Pinpoint the cell where the given text exists, returning its (x, y) midpoint coordinate. 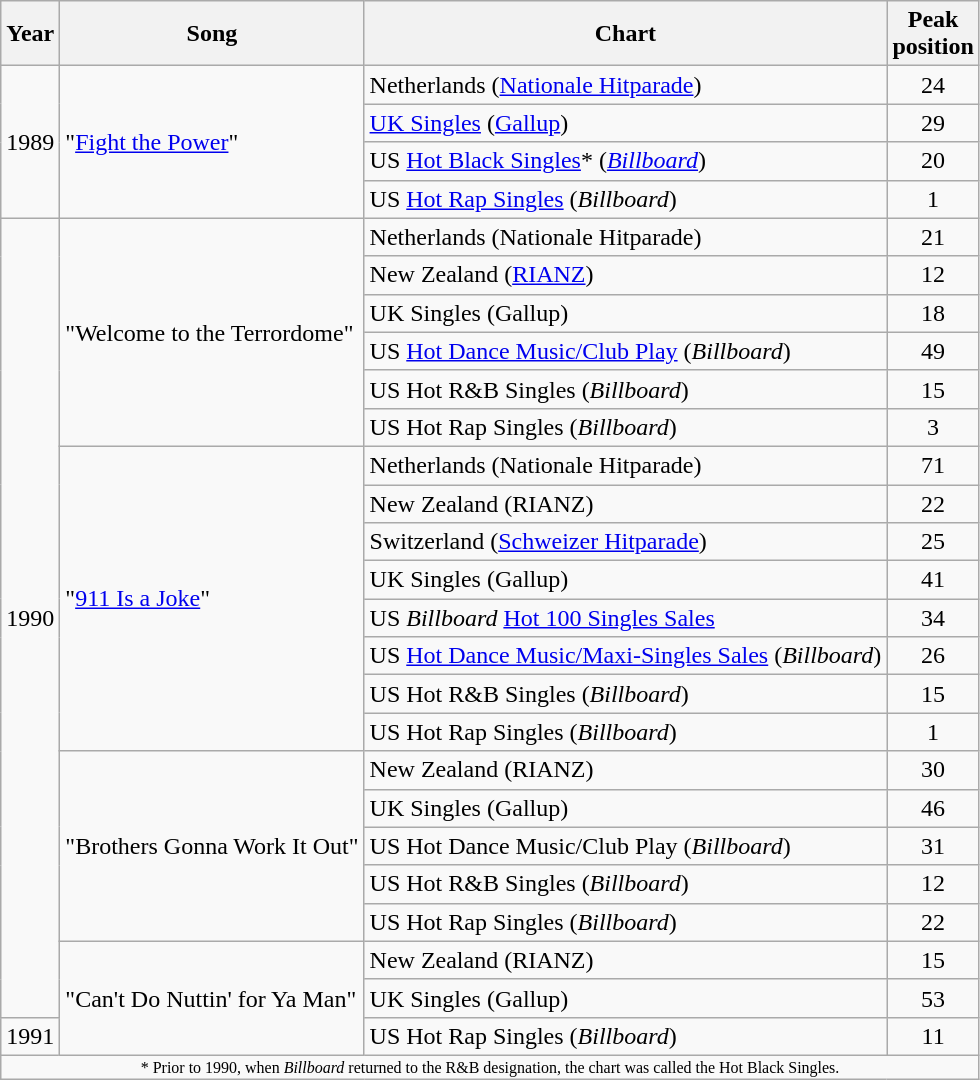
26 (933, 656)
US Hot Dance Music/Maxi-Singles Sales (Billboard) (626, 656)
US Hot Black Singles* (Billboard) (626, 161)
31 (933, 846)
21 (933, 237)
US Billboard Hot 100 Singles Sales (626, 618)
20 (933, 161)
71 (933, 465)
49 (933, 351)
Switzerland (Schweizer Hitparade) (626, 542)
"Fight the Power" (212, 142)
53 (933, 998)
29 (933, 123)
18 (933, 313)
"911 Is a Joke" (212, 598)
Peakposition (933, 34)
"Can't Do Nuttin' for Ya Man" (212, 998)
24 (933, 85)
3 (933, 427)
41 (933, 580)
1991 (30, 1036)
34 (933, 618)
46 (933, 808)
* Prior to 1990, when Billboard returned to the R&B designation, the chart was called the Hot Black Singles. (490, 1067)
Song (212, 34)
25 (933, 542)
1990 (30, 618)
Year (30, 34)
30 (933, 770)
11 (933, 1036)
1989 (30, 142)
"Brothers Gonna Work It Out" (212, 846)
"Welcome to the Terrordome" (212, 332)
Chart (626, 34)
